Find where the given text appears and provide that cell's center as (x, y) coordinate. 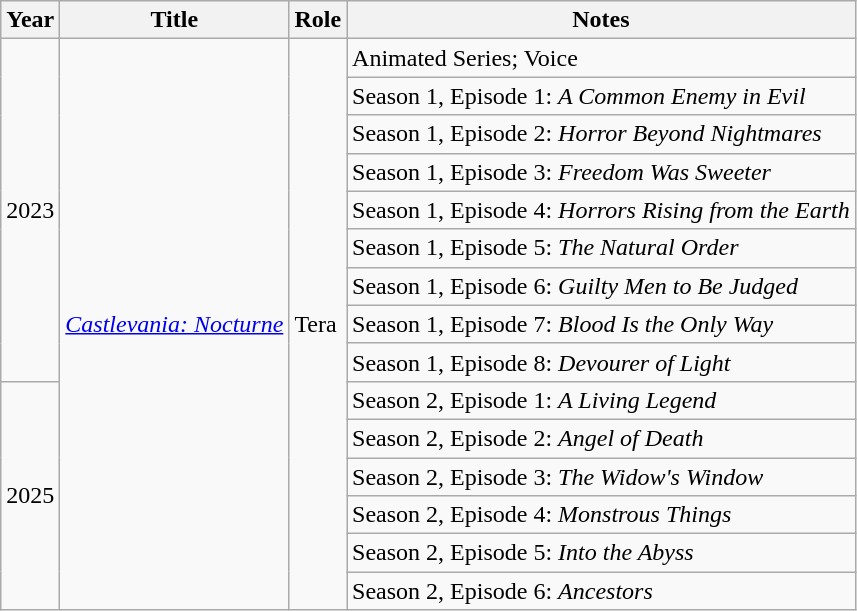
Season 2, Episode 5: Into the Abyss (602, 553)
Title (174, 20)
Tera (318, 324)
Year (30, 20)
Season 2, Episode 1: A Living Legend (602, 400)
Season 1, Episode 7: Blood Is the Only Way (602, 324)
Season 1, Episode 4: Horrors Rising from the Earth (602, 210)
Animated Series; Voice (602, 58)
Season 2, Episode 3: The Widow's Window (602, 477)
Season 1, Episode 3: Freedom Was Sweeter (602, 172)
Castlevania: Nocturne (174, 324)
Season 1, Episode 1: A Common Enemy in Evil (602, 96)
Season 2, Episode 2: Angel of Death (602, 438)
Season 1, Episode 8: Devourer of Light (602, 362)
2023 (30, 210)
Notes (602, 20)
Role (318, 20)
Season 1, Episode 2: Horror Beyond Nightmares (602, 134)
Season 1, Episode 6: Guilty Men to Be Judged (602, 286)
Season 1, Episode 5: The Natural Order (602, 248)
2025 (30, 495)
Season 2, Episode 4: Monstrous Things (602, 515)
Season 2, Episode 6: Ancestors (602, 591)
